Search for the cell housing the specified text and yield its (X, Y) center coordinate. 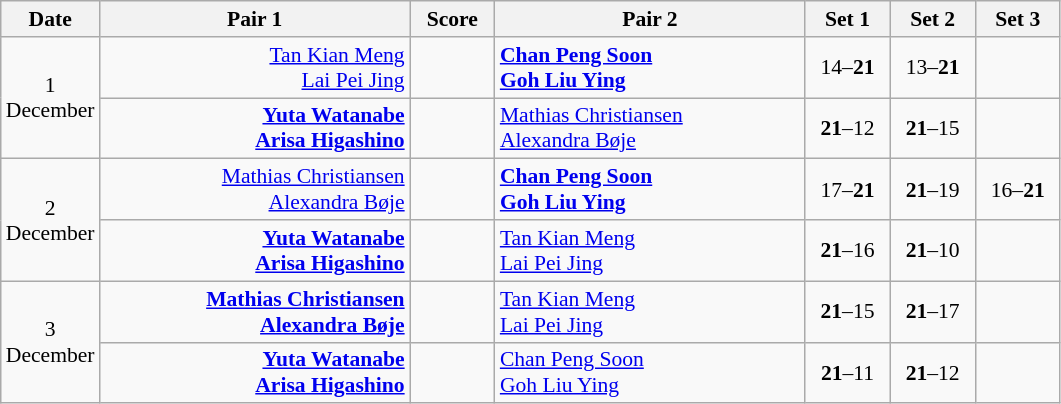
21–19 (932, 190)
3 December (50, 342)
Set 3 (1018, 19)
1 December (50, 98)
21–11 (848, 372)
17–21 (848, 190)
21–10 (932, 250)
16–21 (1018, 190)
21–16 (848, 250)
Set 2 (932, 19)
Score (452, 19)
13–21 (932, 68)
Pair 1 (255, 19)
Date (50, 19)
21–17 (932, 312)
2 December (50, 220)
Pair 2 (650, 19)
14–21 (848, 68)
Set 1 (848, 19)
